Return the (x, y) coordinate for the center point of the cell that contains the specified text.  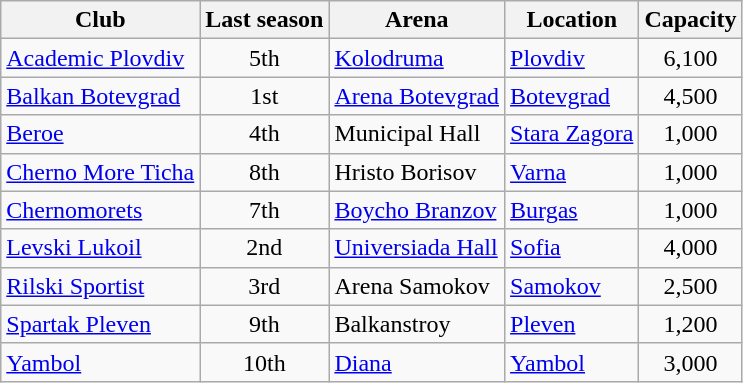
Capacity (690, 20)
Arena Botevgrad (417, 96)
4,000 (690, 248)
Samokov (572, 286)
4,500 (690, 96)
Plovdiv (572, 58)
Balkanstroy (417, 324)
Academic Plovdiv (100, 58)
Kolodruma (417, 58)
2nd (264, 248)
Pleven (572, 324)
Rilski Sportist (100, 286)
7th (264, 210)
Diana (417, 362)
Balkan Botevgrad (100, 96)
5th (264, 58)
2,500 (690, 286)
Burgas (572, 210)
Botevgrad (572, 96)
Hristo Borisov (417, 172)
6,100 (690, 58)
Arena Samokov (417, 286)
Location (572, 20)
Varna (572, 172)
Club (100, 20)
Levski Lukoil (100, 248)
Cherno More Ticha (100, 172)
Municipal Hall (417, 134)
Universiada Hall (417, 248)
Last season (264, 20)
Sofia (572, 248)
3,000 (690, 362)
Arena (417, 20)
9th (264, 324)
8th (264, 172)
Beroe (100, 134)
3rd (264, 286)
Spartak Pleven (100, 324)
Stara Zagora (572, 134)
4th (264, 134)
1st (264, 96)
Chernomorets (100, 210)
Boycho Branzov (417, 210)
10th (264, 362)
1,200 (690, 324)
